For the text-containing cell, return its midpoint in [X, Y] coordinate format. 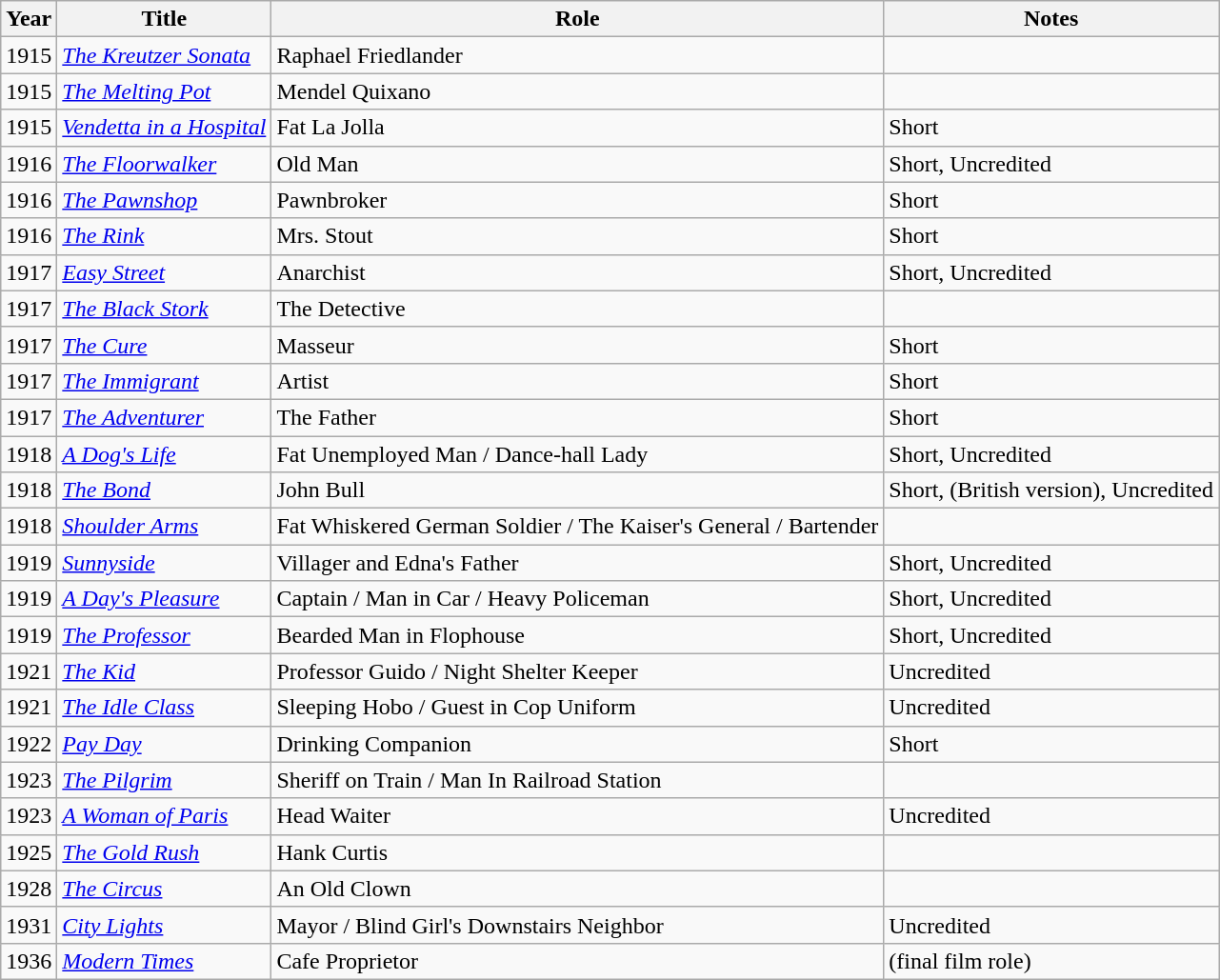
Pay Day [164, 744]
1922 [29, 744]
The Gold Rush [164, 852]
Fat La Jolla [577, 128]
An Old Clown [577, 889]
Masseur [577, 345]
Mrs. Stout [577, 236]
1925 [29, 852]
John Bull [577, 490]
The Pilgrim [164, 780]
(final film role) [1051, 961]
1936 [29, 961]
Easy Street [164, 272]
Drinking Companion [577, 744]
Modern Times [164, 961]
Short, (British version), Uncredited [1051, 490]
Fat Unemployed Man / Dance-hall Lady [577, 454]
Anarchist [577, 272]
The Kid [164, 671]
Role [577, 19]
The Circus [164, 889]
Head Waiter [577, 816]
Sheriff on Train / Man In Railroad Station [577, 780]
Mendel Quixano [577, 91]
Pawnbroker [577, 200]
The Detective [577, 309]
Shoulder Arms [164, 527]
Sleeping Hobo / Guest in Cop Uniform [577, 708]
Year [29, 19]
The Adventurer [164, 417]
The Black Stork [164, 309]
Cafe Proprietor [577, 961]
Vendetta in a Hospital [164, 128]
The Melting Pot [164, 91]
Notes [1051, 19]
A Day's Pleasure [164, 599]
The Kreutzer Sonata [164, 55]
Villager and Edna's Father [577, 563]
The Rink [164, 236]
Captain / Man in Car / Heavy Policeman [577, 599]
Title [164, 19]
City Lights [164, 925]
The Floorwalker [164, 164]
A Dog's Life [164, 454]
Raphael Friedlander [577, 55]
Mayor / Blind Girl's Downstairs Neighbor [577, 925]
1928 [29, 889]
Old Man [577, 164]
The Pawnshop [164, 200]
Artist [577, 381]
The Bond [164, 490]
The Professor [164, 635]
The Immigrant [164, 381]
Hank Curtis [577, 852]
Fat Whiskered German Soldier / The Kaiser's General / Bartender [577, 527]
Sunnyside [164, 563]
Bearded Man in Flophouse [577, 635]
Professor Guido / Night Shelter Keeper [577, 671]
1931 [29, 925]
A Woman of Paris [164, 816]
The Idle Class [164, 708]
The Father [577, 417]
The Cure [164, 345]
